From the cell containing the given text, extract its center point as (X, Y) coordinate. 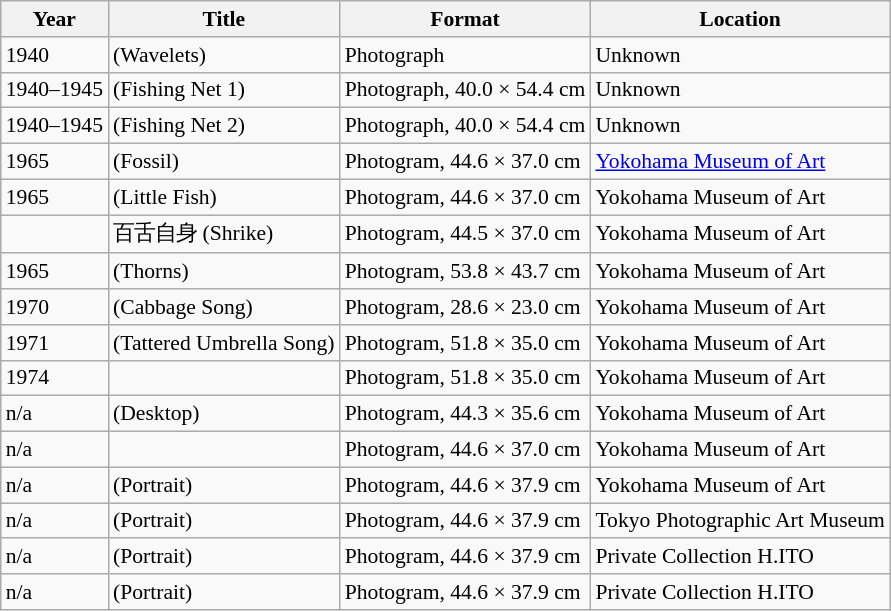
Photograph (466, 55)
Location (740, 19)
(Fishing Net 1) (224, 90)
Year (54, 19)
(Cabbage Song) (224, 307)
Title (224, 19)
(Fishing Net 2) (224, 126)
(Little Fish) (224, 197)
1940 (54, 55)
Tokyo Photographic Art Museum (740, 521)
百舌自身 (Shrike) (224, 234)
Photogram, 44.3 × 35.6 cm (466, 414)
(Tattered Umbrella Song) (224, 343)
Photogram, 44.5 × 37.0 cm (466, 234)
(Thorns) (224, 272)
(Wavelets) (224, 55)
Photogram, 28.6 × 23.0 cm (466, 307)
(Fossil) (224, 162)
1974 (54, 378)
Format (466, 19)
1971 (54, 343)
(Desktop) (224, 414)
Photogram, 53.8 × 43.7 cm (466, 272)
1970 (54, 307)
